Output the [x, y] coordinate of the center of the cell containing the given text.  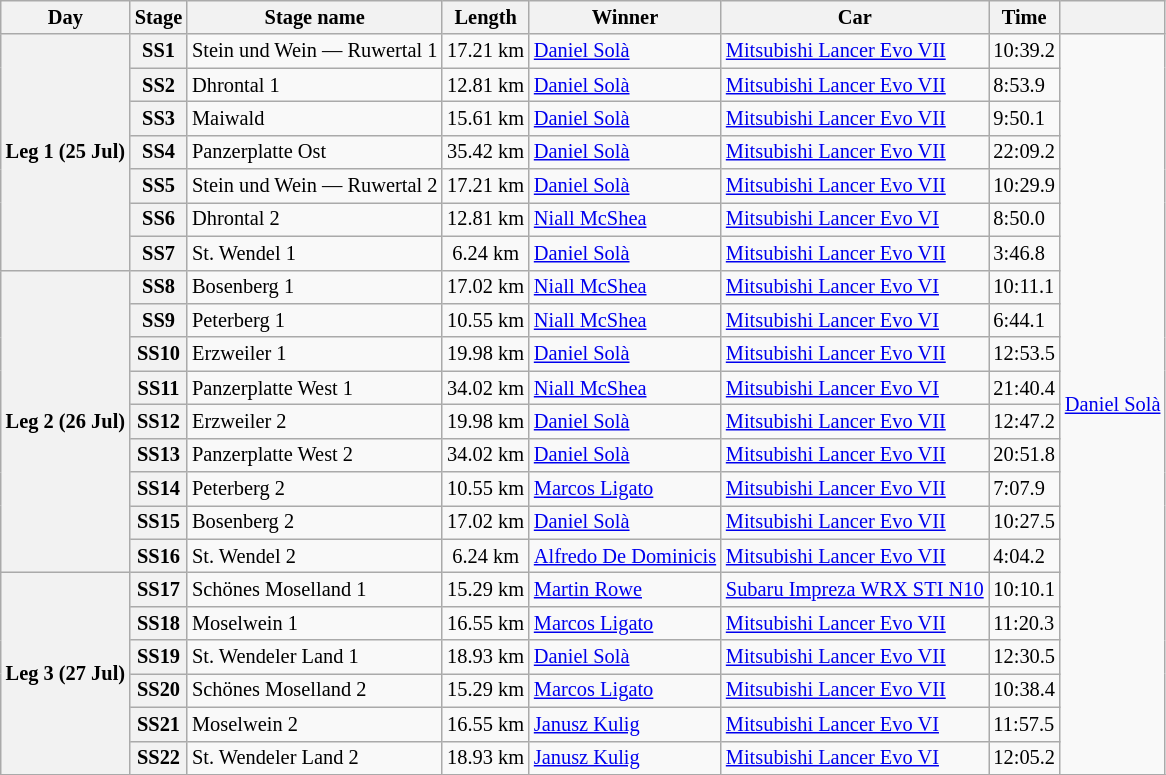
SS4 [158, 152]
22:09.2 [1024, 152]
3:46.8 [1024, 253]
SS5 [158, 186]
10:10.1 [1024, 589]
Car [855, 17]
SS9 [158, 320]
Stein und Wein — Ruwertal 2 [314, 186]
11:20.3 [1024, 623]
10:29.9 [1024, 186]
SS21 [158, 724]
SS11 [158, 388]
Maiwald [314, 118]
SS14 [158, 489]
Panzerplatte West 1 [314, 388]
SS10 [158, 354]
St. Wendel 1 [314, 253]
Schönes Moselland 2 [314, 690]
Bosenberg 2 [314, 522]
4:04.2 [1024, 556]
Dhrontal 2 [314, 219]
8:53.9 [1024, 85]
St. Wendeler Land 2 [314, 758]
12:47.2 [1024, 421]
SS8 [158, 287]
Leg 2 (26 Jul) [66, 422]
6:44.1 [1024, 320]
10:11.1 [1024, 287]
Time [1024, 17]
SS19 [158, 657]
SS17 [158, 589]
12:53.5 [1024, 354]
35.42 km [486, 152]
Peterberg 2 [314, 489]
10:38.4 [1024, 690]
Martin Rowe [625, 589]
SS18 [158, 623]
Stage name [314, 17]
Bosenberg 1 [314, 287]
SS15 [158, 522]
Dhrontal 1 [314, 85]
11:57.5 [1024, 724]
SS22 [158, 758]
Moselwein 2 [314, 724]
Winner [625, 17]
SS1 [158, 51]
Day [66, 17]
12:30.5 [1024, 657]
9:50.1 [1024, 118]
Leg 3 (27 Jul) [66, 673]
Schönes Moselland 1 [314, 589]
SS3 [158, 118]
SS16 [158, 556]
Panzerplatte West 2 [314, 455]
Moselwein 1 [314, 623]
SS13 [158, 455]
10:39.2 [1024, 51]
SS2 [158, 85]
SS12 [158, 421]
15.61 km [486, 118]
Stein und Wein — Ruwertal 1 [314, 51]
Panzerplatte Ost [314, 152]
21:40.4 [1024, 388]
8:50.0 [1024, 219]
Subaru Impreza WRX STI N10 [855, 589]
SS20 [158, 690]
Stage [158, 17]
Erzweiler 2 [314, 421]
Erzweiler 1 [314, 354]
20:51.8 [1024, 455]
Peterberg 1 [314, 320]
12:05.2 [1024, 758]
St. Wendel 2 [314, 556]
Length [486, 17]
SS7 [158, 253]
St. Wendeler Land 1 [314, 657]
7:07.9 [1024, 489]
Leg 1 (25 Jul) [66, 152]
Alfredo De Dominicis [625, 556]
SS6 [158, 219]
10:27.5 [1024, 522]
